From the cell containing the given text, extract its center point as [x, y] coordinate. 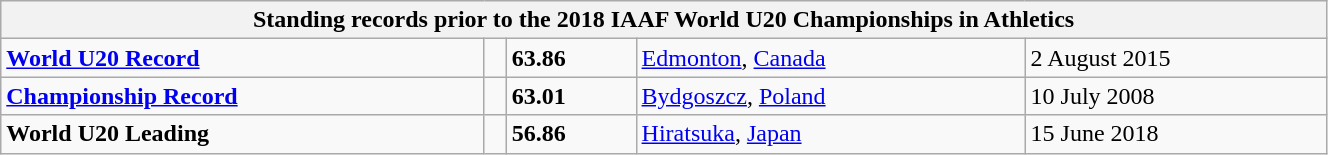
63.86 [571, 58]
World U20 Leading [243, 134]
Edmonton, Canada [830, 58]
56.86 [571, 134]
World U20 Record [243, 58]
Standing records prior to the 2018 IAAF World U20 Championships in Athletics [664, 20]
Hiratsuka, Japan [830, 134]
Championship Record [243, 96]
63.01 [571, 96]
2 August 2015 [1176, 58]
15 June 2018 [1176, 134]
10 July 2008 [1176, 96]
Bydgoszcz, Poland [830, 96]
